Extract the [X, Y] coordinate from the center of the cell holding the provided text.  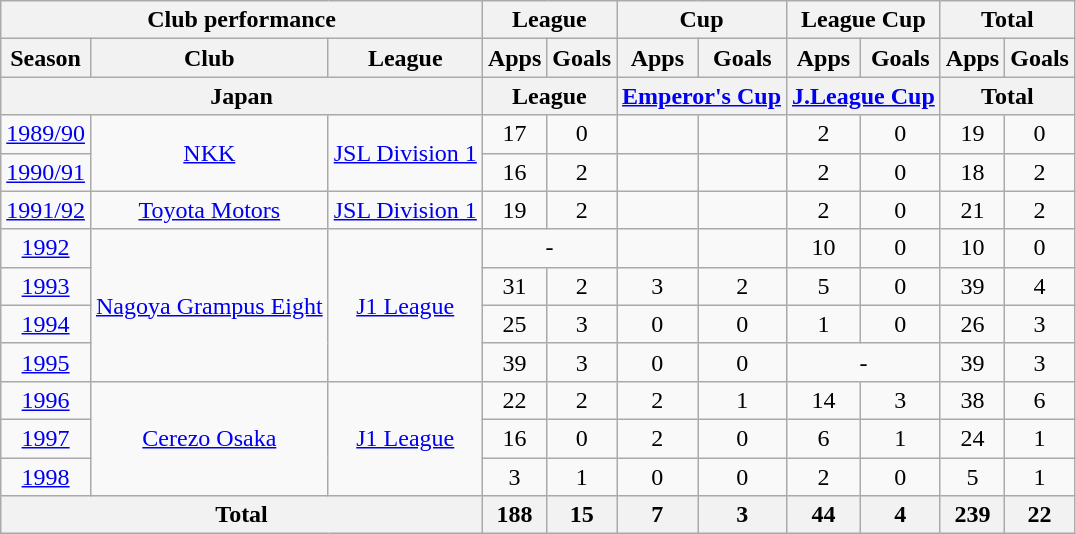
38 [972, 400]
Nagoya Grampus Eight [209, 305]
League Cup [864, 20]
1997 [46, 438]
Cerezo Osaka [209, 438]
14 [824, 400]
Club [209, 58]
Japan [242, 96]
188 [514, 515]
31 [514, 286]
J.League Cup [864, 96]
1998 [46, 477]
Cup [702, 20]
1992 [46, 248]
Toyota Motors [209, 210]
18 [972, 172]
17 [514, 134]
1991/92 [46, 210]
1996 [46, 400]
NKK [209, 153]
1995 [46, 362]
Season [46, 58]
1994 [46, 324]
44 [824, 515]
21 [972, 210]
Emperor's Cup [702, 96]
25 [514, 324]
26 [972, 324]
15 [582, 515]
7 [658, 515]
1993 [46, 286]
239 [972, 515]
1990/91 [46, 172]
1989/90 [46, 134]
Club performance [242, 20]
24 [972, 438]
